Pinpoint the cell where the given text exists, returning its [x, y] midpoint coordinate. 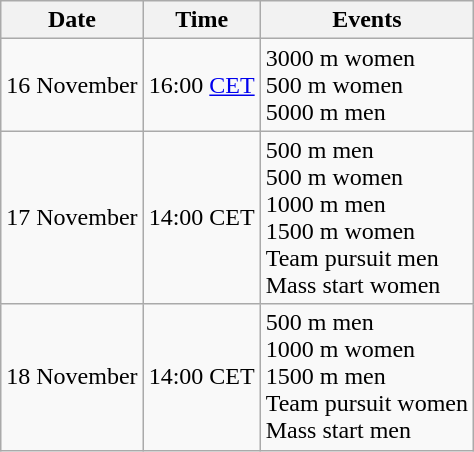
18 November [72, 377]
17 November [72, 218]
Events [366, 20]
16:00 CET [202, 85]
500 m men1000 m women1500 m menTeam pursuit womenMass start men [366, 377]
500 m men500 m women1000 m men1500 m womenTeam pursuit menMass start women [366, 218]
Time [202, 20]
Date [72, 20]
3000 m women500 m women5000 m men [366, 85]
16 November [72, 85]
